Return the [X, Y] coordinate for the center point of the cell that contains the specified text.  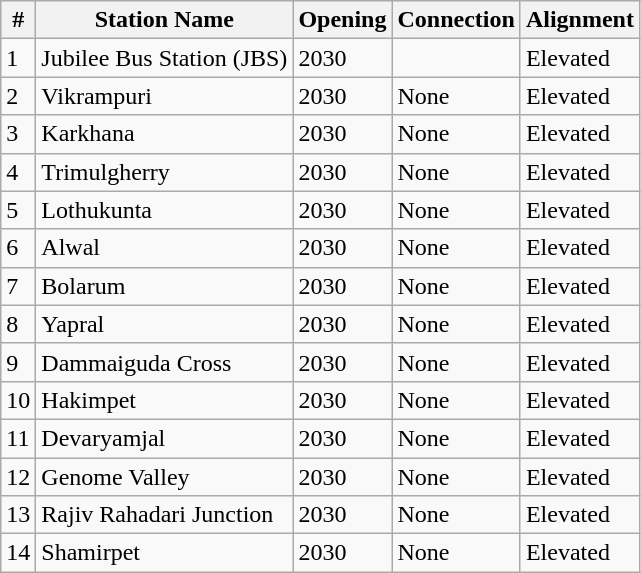
Trimulgherry [164, 172]
Yapral [164, 324]
Dammaiguda Cross [164, 362]
7 [18, 286]
3 [18, 134]
Genome Valley [164, 477]
Karkhana [164, 134]
12 [18, 477]
5 [18, 210]
Jubilee Bus Station (JBS) [164, 58]
# [18, 20]
Rajiv Rahadari Junction [164, 515]
Opening [342, 20]
2 [18, 96]
1 [18, 58]
Connection [456, 20]
Shamirpet [164, 553]
Lothukunta [164, 210]
11 [18, 438]
Alwal [164, 248]
6 [18, 248]
Vikrampuri [164, 96]
Station Name [164, 20]
Alignment [580, 20]
14 [18, 553]
Hakimpet [164, 400]
13 [18, 515]
9 [18, 362]
8 [18, 324]
Devaryamjal [164, 438]
4 [18, 172]
Bolarum [164, 286]
10 [18, 400]
